Return [X, Y] of the center of cell containing provided text 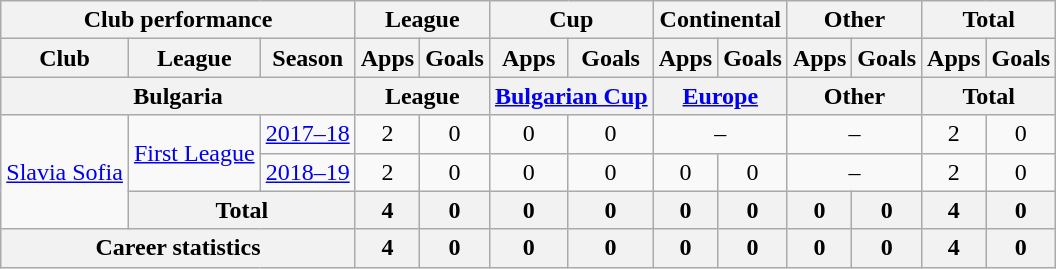
Season [308, 58]
Slavia Sofia [65, 172]
Europe [720, 96]
Club performance [178, 20]
Career statistics [178, 248]
2018–19 [308, 172]
Cup [571, 20]
First League [194, 153]
Club [65, 58]
2017–18 [308, 134]
Bulgaria [178, 96]
Bulgarian Cup [571, 96]
Continental [720, 20]
